Extract the [X, Y] coordinate from the center of the cell holding the provided text.  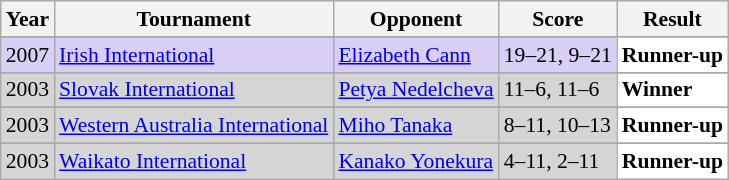
Tournament [194, 19]
Kanako Yonekura [416, 162]
Waikato International [194, 162]
Year [28, 19]
Winner [672, 90]
Score [558, 19]
Elizabeth Cann [416, 55]
2007 [28, 55]
Miho Tanaka [416, 126]
Petya Nedelcheva [416, 90]
Western Australia International [194, 126]
19–21, 9–21 [558, 55]
Result [672, 19]
8–11, 10–13 [558, 126]
4–11, 2–11 [558, 162]
11–6, 11–6 [558, 90]
Irish International [194, 55]
Opponent [416, 19]
Slovak International [194, 90]
